Determine the [x, y] coordinate at the center of the cell enclosing the given text.  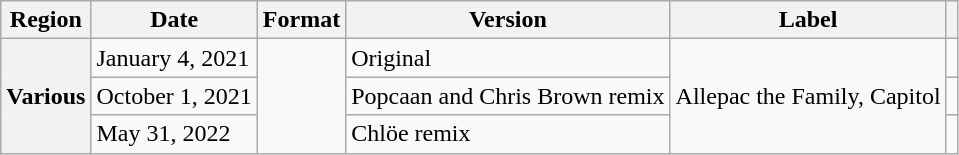
October 1, 2021 [174, 96]
Popcaan and Chris Brown remix [508, 96]
Label [808, 20]
Date [174, 20]
Version [508, 20]
Format [301, 20]
Original [508, 58]
Various [46, 96]
Allepac the Family, Capitol [808, 96]
Chlöe remix [508, 134]
January 4, 2021 [174, 58]
Region [46, 20]
May 31, 2022 [174, 134]
